Capture the cell that displays the provided text and extract its [X, Y] central coordinate. 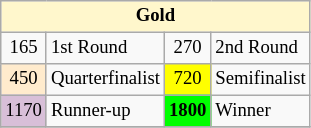
1170 [24, 112]
1st Round [105, 48]
Quarterfinalist [105, 80]
Runner-up [105, 112]
450 [24, 80]
Gold [156, 16]
1800 [187, 112]
Semifinalist [260, 80]
165 [24, 48]
Winner [260, 112]
2nd Round [260, 48]
720 [187, 80]
270 [187, 48]
